For the text-containing cell, return its midpoint in [x, y] coordinate format. 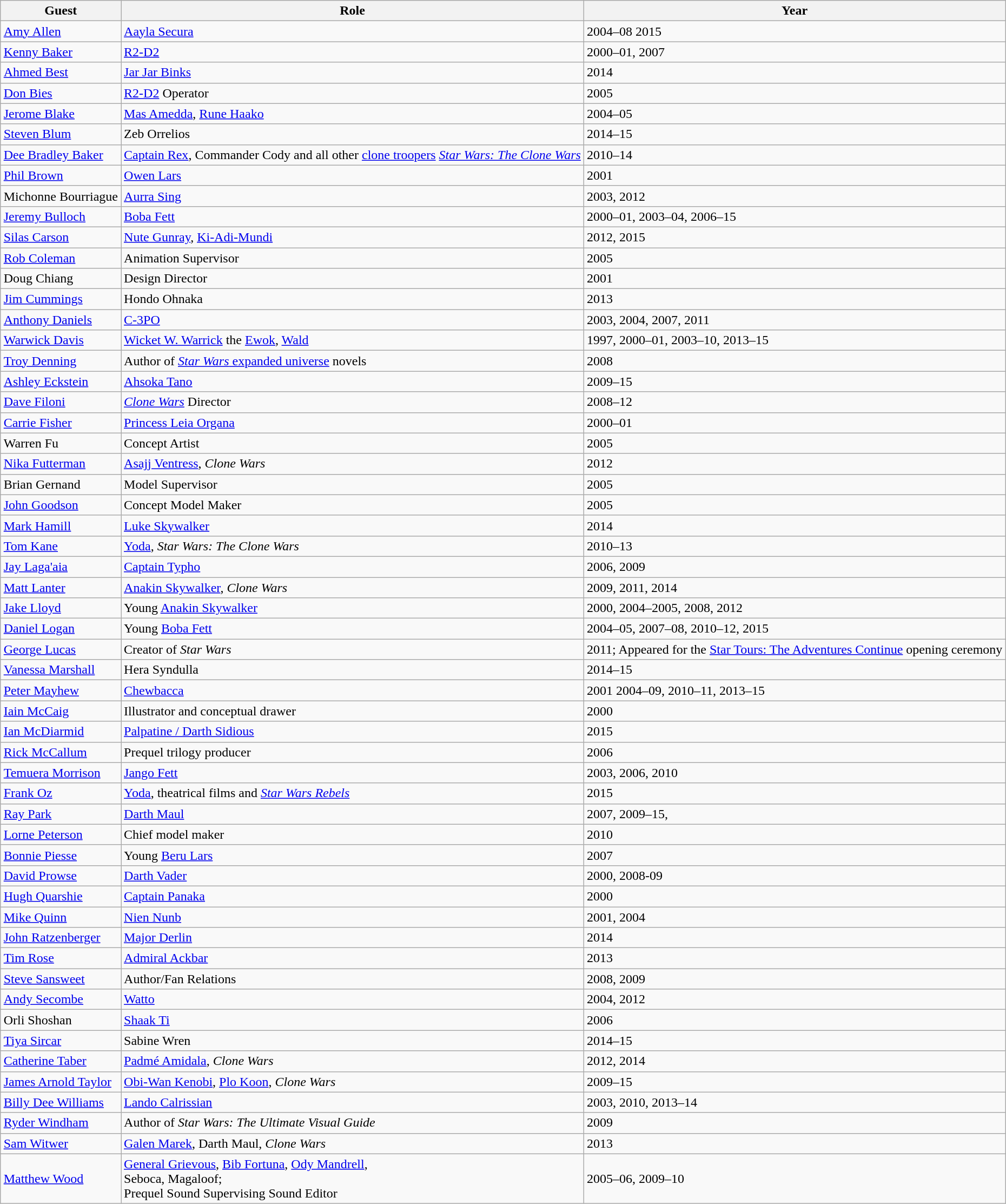
Darth Vader [353, 876]
Nien Nunb [353, 917]
2004–05, 2007–08, 2010–12, 2015 [794, 629]
Matthew Wood [61, 1179]
Boba Fett [353, 216]
Jerome Blake [61, 114]
R2-D2 Operator [353, 93]
Zeb Orrelios [353, 134]
David Prowse [61, 876]
Tiya Sircar [61, 1041]
Young Anakin Skywalker [353, 608]
Mike Quinn [61, 917]
Andy Secombe [61, 999]
2012, 2015 [794, 237]
Silas Carson [61, 237]
Rob Coleman [61, 258]
Ian McDiarmid [61, 732]
Billy Dee Williams [61, 1102]
Captain Rex, Commander Cody and all other clone troopers Star Wars: The Clone Wars [353, 155]
Iain McCaig [61, 711]
2000, 2008-09 [794, 876]
2000–01, 2007 [794, 52]
Darth Maul [353, 814]
2004–08 2015 [794, 31]
Catherine Taber [61, 1061]
2011; Appeared for the Star Tours: The Adventures Continue opening ceremony [794, 649]
Owen Lars [353, 175]
Rick McCallum [61, 752]
Illustrator and conceptual drawer [353, 711]
Sabine Wren [353, 1041]
James Arnold Taylor [61, 1082]
Captain Typho [353, 567]
Dave Filoni [61, 402]
R2-D2 [353, 52]
Chewbacca [353, 690]
Mas Amedda, Rune Haako [353, 114]
Model Supervisor [353, 484]
Carrie Fisher [61, 423]
Concept Model Maker [353, 505]
2001 2004–09, 2010–11, 2013–15 [794, 690]
2003, 2012 [794, 196]
2000–01 [794, 423]
Galen Marek, Darth Maul, Clone Wars [353, 1143]
Clone Wars Director [353, 402]
Anthony Daniels [61, 320]
Jar Jar Binks [353, 73]
Tom Kane [61, 546]
Yoda, theatrical films and Star Wars Rebels [353, 793]
Role [353, 11]
Chief model maker [353, 834]
C-3PO [353, 320]
2003, 2010, 2013–14 [794, 1102]
Mark Hamill [61, 525]
2010–14 [794, 155]
2000–01, 2003–04, 2006–15 [794, 216]
Tim Rose [61, 958]
2008, 2009 [794, 979]
Wicket W. Warrick the Ewok, Wald [353, 340]
2000, 2004–2005, 2008, 2012 [794, 608]
2010–13 [794, 546]
2009, 2011, 2014 [794, 587]
2004, 2012 [794, 999]
Nute Gunray, Ki-Adi-Mundi [353, 237]
Author of Star Wars: The Ultimate Visual Guide [353, 1123]
Ray Park [61, 814]
2001, 2004 [794, 917]
Young Boba Fett [353, 629]
Hondo Ohnaka [353, 299]
2006, 2009 [794, 567]
Jim Cummings [61, 299]
Daniel Logan [61, 629]
Ahmed Best [61, 73]
2009 [794, 1123]
Author/Fan Relations [353, 979]
Vanessa Marshall [61, 670]
Asajj Ventress, Clone Wars [353, 464]
Aayla Secura [353, 31]
Lorne Peterson [61, 834]
John Ratzenberger [61, 938]
2012 [794, 464]
Palpatine / Darth Sidious [353, 732]
Orli Shoshan [61, 1020]
Jake Lloyd [61, 608]
Troy Denning [61, 361]
Watto [353, 999]
Prequel trilogy producer [353, 752]
Phil Brown [61, 175]
2004–05 [794, 114]
Anakin Skywalker, Clone Wars [353, 587]
Michonne Bourriague [61, 196]
Padmé Amidala, Clone Wars [353, 1061]
George Lucas [61, 649]
Animation Supervisor [353, 258]
Peter Mayhew [61, 690]
Author of Star Wars expanded universe novels [353, 361]
Admiral Ackbar [353, 958]
Jay Laga'aia [61, 567]
2010 [794, 834]
Kenny Baker [61, 52]
1997, 2000–01, 2003–10, 2013–15 [794, 340]
Luke Skywalker [353, 525]
Year [794, 11]
Don Bies [61, 93]
Sam Witwer [61, 1143]
Princess Leia Organa [353, 423]
Obi-Wan Kenobi, Plo Koon, Clone Wars [353, 1082]
Captain Panaka [353, 896]
Creator of Star Wars [353, 649]
Hugh Quarshie [61, 896]
Concept Artist [353, 443]
Steve Sansweet [61, 979]
Steven Blum [61, 134]
Temuera Morrison [61, 773]
2012, 2014 [794, 1061]
Warwick Davis [61, 340]
Aurra Sing [353, 196]
Hera Syndulla [353, 670]
Ahsoka Tano [353, 381]
Yoda, Star Wars: The Clone Wars [353, 546]
Dee Bradley Baker [61, 155]
Ashley Eckstein [61, 381]
Shaak Ti [353, 1020]
John Goodson [61, 505]
Bonnie Piesse [61, 855]
Lando Calrissian [353, 1102]
Jango Fett [353, 773]
Ryder Windham [61, 1123]
Frank Oz [61, 793]
2007 [794, 855]
General Grievous, Bib Fortuna, Ody Mandrell, Seboca, Magaloof; Prequel Sound Supervising Sound Editor [353, 1179]
Nika Futterman [61, 464]
Guest [61, 11]
Doug Chiang [61, 279]
2005–06, 2009–10 [794, 1179]
Warren Fu [61, 443]
Young Beru Lars [353, 855]
2003, 2006, 2010 [794, 773]
2008–12 [794, 402]
Jeremy Bulloch [61, 216]
2003, 2004, 2007, 2011 [794, 320]
Amy Allen [61, 31]
Major Derlin [353, 938]
2008 [794, 361]
Design Director [353, 279]
Matt Lanter [61, 587]
Brian Gernand [61, 484]
2007, 2009–15, [794, 814]
